Output the (x, y) coordinate of the center of the cell containing the given text.  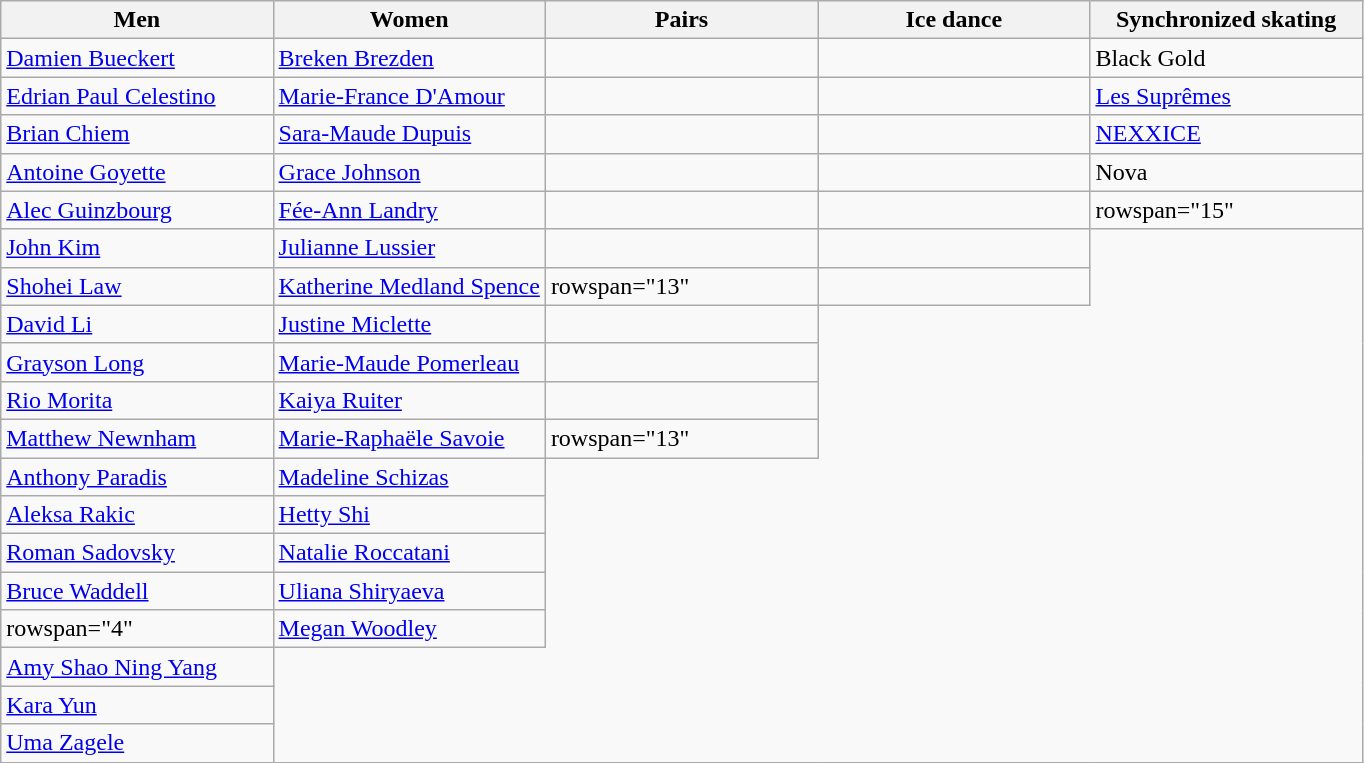
John Kim (137, 248)
Megan Woodley (409, 629)
Hetty Shi (409, 515)
Antoine Goyette (137, 172)
Amy Shao Ning Yang (137, 667)
Alec Guinzbourg (137, 210)
Marie-Maude Pomerleau (409, 362)
Kaiya Ruiter (409, 400)
Black Gold (1226, 58)
Fée-Ann Landry (409, 210)
Breken Brezden (409, 58)
Nova (1226, 172)
Les Suprêmes (1226, 96)
Aleksa Rakic (137, 515)
David Li (137, 324)
Uliana Shiryaeva (409, 591)
Marie-Raphaële Savoie (409, 438)
Marie-France D'Amour (409, 96)
Grayson Long (137, 362)
Edrian Paul Celestino (137, 96)
Katherine Medland Spence (409, 286)
rowspan="4" (137, 629)
Matthew Newnham (137, 438)
Roman Sadovsky (137, 553)
Bruce Waddell (137, 591)
Kara Yun (137, 705)
Brian Chiem (137, 134)
rowspan="15" (1226, 210)
Julianne Lussier (409, 248)
Anthony Paradis (137, 477)
NEXXICE (1226, 134)
Synchronized skating (1226, 20)
Damien Bueckert (137, 58)
Uma Zagele (137, 743)
Rio Morita (137, 400)
Pairs (681, 20)
Grace Johnson (409, 172)
Madeline Schizas (409, 477)
Sara-Maude Dupuis (409, 134)
Ice dance (954, 20)
Justine Miclette (409, 324)
Women (409, 20)
Shohei Law (137, 286)
Natalie Roccatani (409, 553)
Men (137, 20)
